Extract the [x, y] coordinate from the center of the cell holding the provided text.  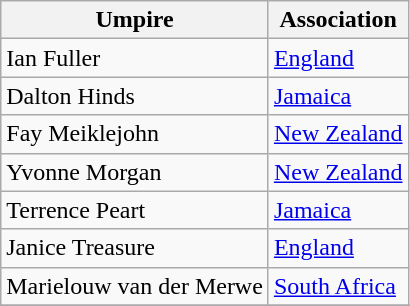
Ian Fuller [135, 58]
Janice Treasure [135, 248]
Yvonne Morgan [135, 172]
Dalton Hinds [135, 96]
Umpire [135, 20]
Association [338, 20]
Fay Meiklejohn [135, 134]
South Africa [338, 286]
Marielouw van der Merwe [135, 286]
Terrence Peart [135, 210]
